Extract the [X, Y] coordinate from the center of the cell holding the provided text.  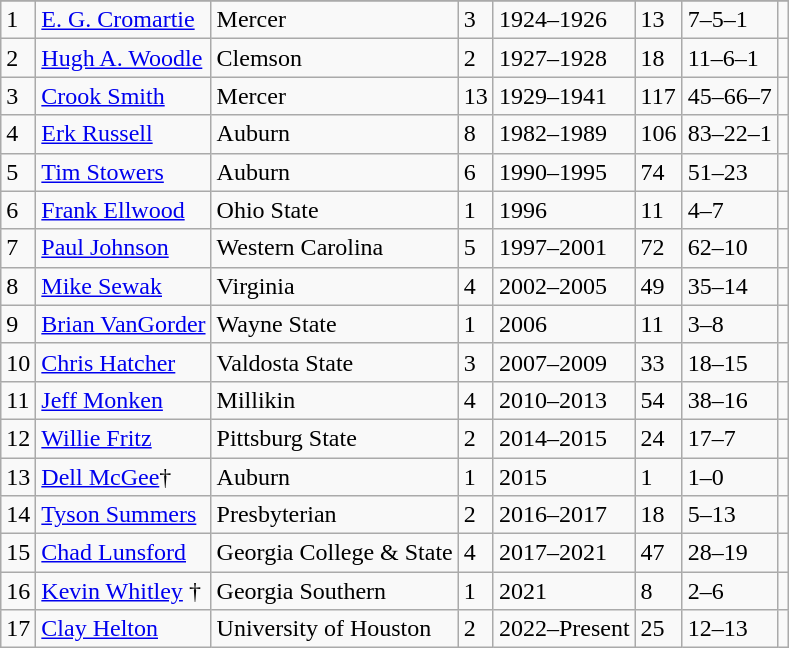
Western Carolina [334, 248]
2015 [564, 477]
Mike Sewak [124, 286]
Tim Stowers [124, 172]
E. G. Cromartie [124, 20]
Frank Ellwood [124, 210]
7 [18, 248]
9 [18, 324]
Georgia College & State [334, 553]
2010–2013 [564, 400]
24 [658, 438]
3–8 [730, 324]
Virginia [334, 286]
2014–2015 [564, 438]
1–0 [730, 477]
Millikin [334, 400]
1990–1995 [564, 172]
18–15 [730, 362]
Georgia Southern [334, 591]
17 [18, 629]
51–23 [730, 172]
54 [658, 400]
38–16 [730, 400]
11–6–1 [730, 58]
45–66–7 [730, 96]
14 [18, 515]
2002–2005 [564, 286]
Ohio State [334, 210]
Chad Lunsford [124, 553]
Crook Smith [124, 96]
Presbyterian [334, 515]
17–7 [730, 438]
Hugh A. Woodle [124, 58]
Valdosta State [334, 362]
35–14 [730, 286]
49 [658, 286]
15 [18, 553]
Clay Helton [124, 629]
62–10 [730, 248]
106 [658, 134]
74 [658, 172]
Kevin Whitley † [124, 591]
83–22–1 [730, 134]
Tyson Summers [124, 515]
2–6 [730, 591]
2022–Present [564, 629]
1929–1941 [564, 96]
Wayne State [334, 324]
Brian VanGorder [124, 324]
Chris Hatcher [124, 362]
1997–2001 [564, 248]
Willie Fritz [124, 438]
Erk Russell [124, 134]
University of Houston [334, 629]
1924–1926 [564, 20]
Paul Johnson [124, 248]
25 [658, 629]
1982–1989 [564, 134]
2021 [564, 591]
Dell McGee† [124, 477]
117 [658, 96]
47 [658, 553]
33 [658, 362]
Clemson [334, 58]
1927–1928 [564, 58]
2006 [564, 324]
12 [18, 438]
12–13 [730, 629]
Pittsburg State [334, 438]
10 [18, 362]
Jeff Monken [124, 400]
2016–2017 [564, 515]
2007–2009 [564, 362]
7–5–1 [730, 20]
72 [658, 248]
1996 [564, 210]
16 [18, 591]
4–7 [730, 210]
28–19 [730, 553]
5–13 [730, 515]
2017–2021 [564, 553]
